Search for the cell housing the specified text and yield its [X, Y] center coordinate. 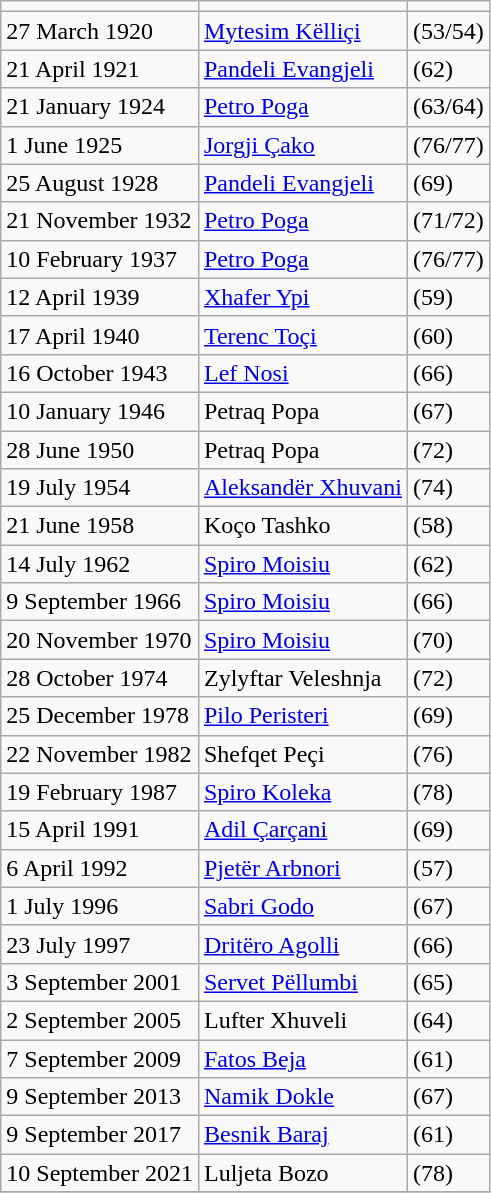
23 July 1997 [100, 944]
12 April 1939 [100, 297]
21 June 1958 [100, 526]
10 February 1937 [100, 259]
14 July 1962 [100, 564]
28 June 1950 [100, 449]
Lufter Xhuveli [302, 1020]
Zylyftar Veleshnja [302, 678]
Sabri Godo [302, 906]
Xhafer Ypi [302, 297]
Koço Tashko [302, 526]
(64) [448, 1020]
Adil Çarçani [302, 830]
7 September 2009 [100, 1059]
Jorgji Çako [302, 145]
Besnik Baraj [302, 1135]
(58) [448, 526]
22 November 1982 [100, 754]
(63/64) [448, 107]
(74) [448, 488]
21 April 1921 [100, 69]
9 September 2013 [100, 1097]
1 July 1996 [100, 906]
9 September 2017 [100, 1135]
3 September 2001 [100, 982]
Servet Pëllumbi [302, 982]
10 September 2021 [100, 1173]
Shefqet Peçi [302, 754]
28 October 1974 [100, 678]
Fatos Beja [302, 1059]
Luljeta Bozo [302, 1173]
Pilo Peristeri [302, 716]
Lef Nosi [302, 373]
(57) [448, 868]
Aleksandër Xhuvani [302, 488]
19 July 1954 [100, 488]
(76) [448, 754]
(53/54) [448, 31]
16 October 1943 [100, 373]
(65) [448, 982]
15 April 1991 [100, 830]
19 February 1987 [100, 792]
(71/72) [448, 221]
25 December 1978 [100, 716]
27 March 1920 [100, 31]
Terenc Toçi [302, 335]
Dritëro Agolli [302, 944]
Spiro Koleka [302, 792]
(59) [448, 297]
21 January 1924 [100, 107]
Pjetër Arbnori [302, 868]
21 November 1932 [100, 221]
9 September 1966 [100, 602]
20 November 1970 [100, 640]
Namik Dokle [302, 1097]
17 April 1940 [100, 335]
1 June 1925 [100, 145]
6 April 1992 [100, 868]
2 September 2005 [100, 1020]
(60) [448, 335]
10 January 1946 [100, 411]
25 August 1928 [100, 183]
(70) [448, 640]
Mytesim Këlliçi [302, 31]
